Provide the (x, y) coordinate of the cell's center where the given text is located.  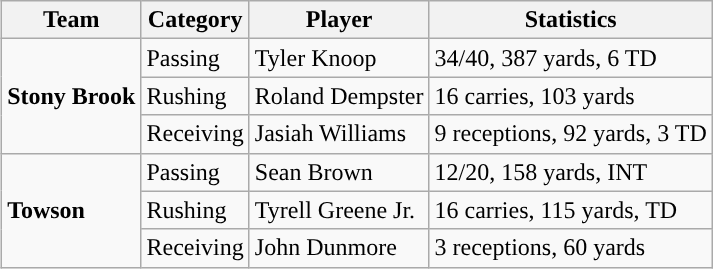
Tyler Knoop (339, 58)
Statistics (570, 20)
Category (195, 20)
Team (72, 20)
Tyrell Greene Jr. (339, 210)
Sean Brown (339, 172)
9 receptions, 92 yards, 3 TD (570, 134)
12/20, 158 yards, INT (570, 172)
Player (339, 20)
Jasiah Williams (339, 134)
16 carries, 103 yards (570, 96)
Towson (72, 210)
Roland Dempster (339, 96)
Stony Brook (72, 96)
3 receptions, 60 yards (570, 248)
34/40, 387 yards, 6 TD (570, 58)
John Dunmore (339, 248)
16 carries, 115 yards, TD (570, 210)
